Return the (X, Y) coordinate for the center point of the cell that contains the specified text.  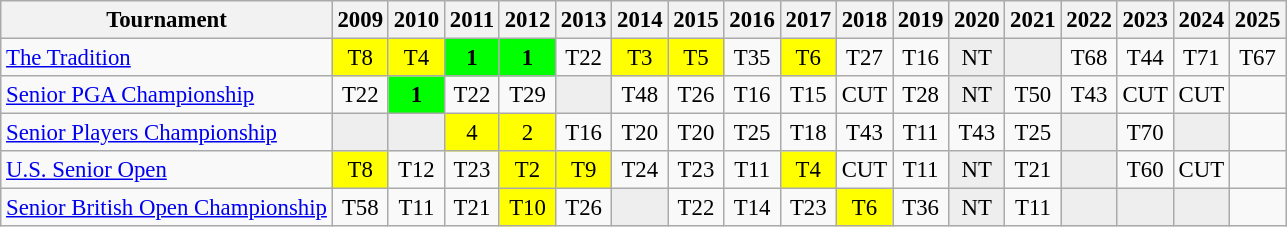
4 (472, 133)
2022 (1089, 20)
2018 (864, 20)
2020 (977, 20)
2015 (696, 20)
T35 (752, 58)
T10 (527, 208)
Senior Players Championship (166, 133)
T2 (527, 170)
T68 (1089, 58)
2011 (472, 20)
2013 (584, 20)
2019 (920, 20)
2025 (1257, 20)
2021 (1033, 20)
T48 (640, 95)
Senior British Open Championship (166, 208)
2024 (1201, 20)
T60 (1145, 170)
T9 (584, 170)
Senior PGA Championship (166, 95)
T67 (1257, 58)
T36 (920, 208)
T3 (640, 58)
T28 (920, 95)
The Tradition (166, 58)
T44 (1145, 58)
2010 (416, 20)
T70 (1145, 133)
T5 (696, 58)
T24 (640, 170)
T12 (416, 170)
T29 (527, 95)
2014 (640, 20)
T71 (1201, 58)
2017 (808, 20)
Tournament (166, 20)
T27 (864, 58)
T14 (752, 208)
2 (527, 133)
T15 (808, 95)
2012 (527, 20)
2016 (752, 20)
T50 (1033, 95)
2009 (360, 20)
T18 (808, 133)
T58 (360, 208)
U.S. Senior Open (166, 170)
2023 (1145, 20)
